Provide the (X, Y) coordinate of the cell's center where the given text is located.  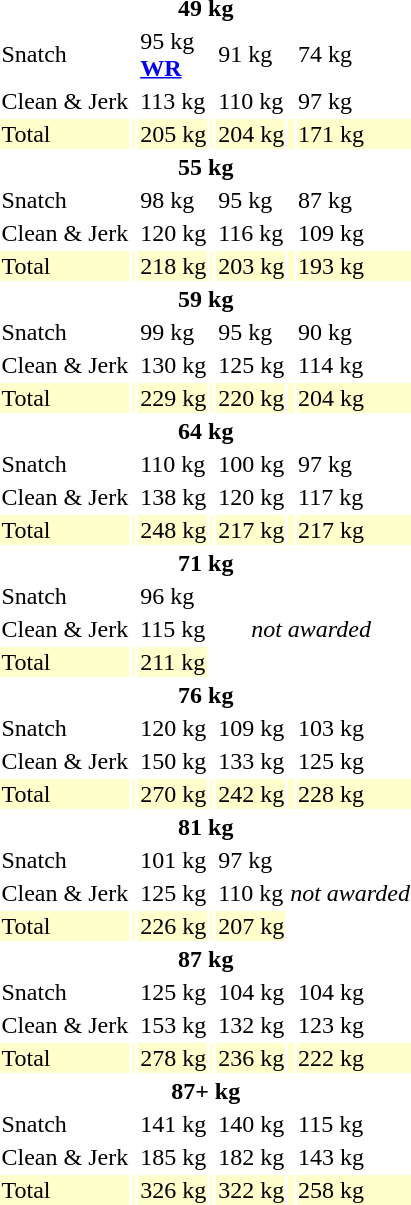
101 kg (174, 860)
59 kg (206, 299)
153 kg (174, 1025)
141 kg (174, 1124)
133 kg (252, 761)
64 kg (206, 431)
205 kg (174, 134)
220 kg (252, 398)
138 kg (174, 497)
322 kg (252, 1190)
91 kg (252, 54)
99 kg (174, 332)
185 kg (174, 1157)
226 kg (174, 926)
87+ kg (206, 1091)
182 kg (252, 1157)
115 kg (174, 629)
113 kg (174, 101)
248 kg (174, 530)
116 kg (252, 233)
278 kg (174, 1058)
100 kg (252, 464)
242 kg (252, 794)
203 kg (252, 266)
97 kg (252, 860)
211 kg (174, 662)
55 kg (206, 167)
217 kg (252, 530)
270 kg (174, 794)
95 kgWR (174, 54)
81 kg (206, 827)
236 kg (252, 1058)
109 kg (252, 728)
140 kg (252, 1124)
218 kg (174, 266)
104 kg (252, 992)
326 kg (174, 1190)
130 kg (174, 365)
87 kg (206, 959)
76 kg (206, 695)
96 kg (174, 596)
204 kg (252, 134)
150 kg (174, 761)
229 kg (174, 398)
207 kg (252, 926)
98 kg (174, 200)
71 kg (206, 563)
132 kg (252, 1025)
